Identify which cell holds the provided text, then report its (X, Y) central coordinate. 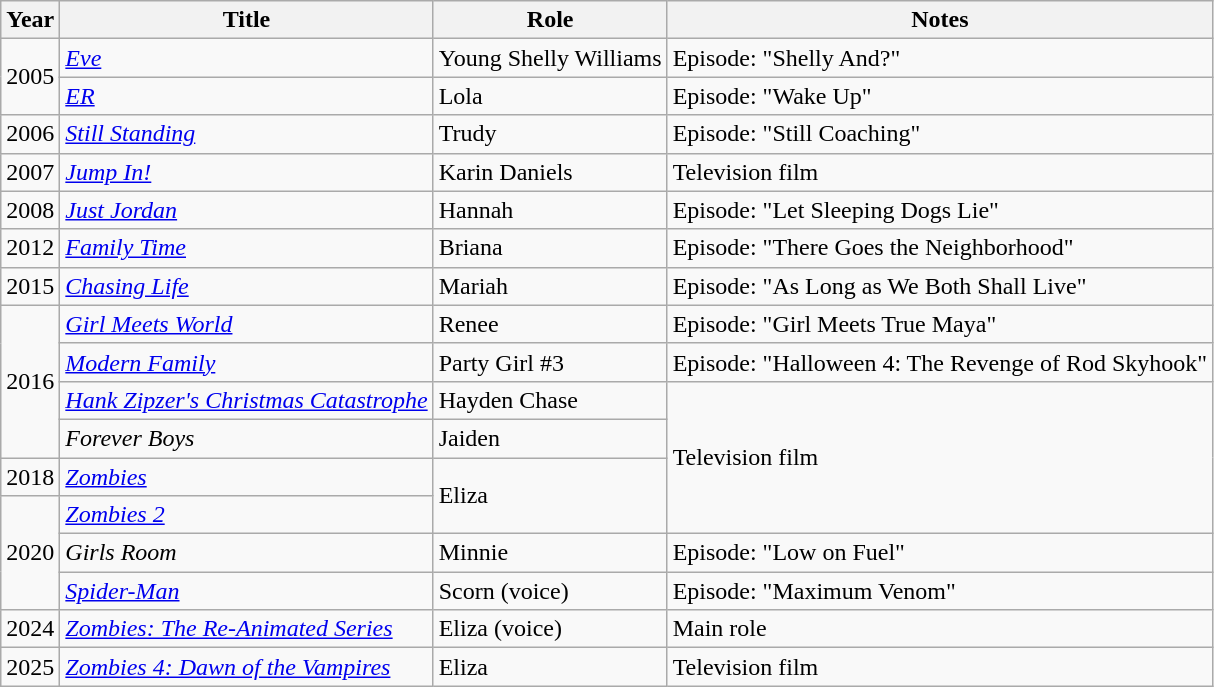
Jaiden (550, 438)
Scorn (voice) (550, 591)
2007 (30, 172)
2008 (30, 210)
2016 (30, 381)
Karin Daniels (550, 172)
Title (246, 20)
Episode: "Shelly And?" (940, 58)
Family Time (246, 248)
Young Shelly Williams (550, 58)
Zombies 2 (246, 515)
Hannah (550, 210)
Zombies (246, 477)
Eliza (voice) (550, 629)
Notes (940, 20)
Just Jordan (246, 210)
2025 (30, 667)
Episode: "Maximum Venom" (940, 591)
Still Standing (246, 134)
Party Girl #3 (550, 362)
Zombies 4: Dawn of the Vampires (246, 667)
Episode: "Halloween 4: The Revenge of Rod Skyhook" (940, 362)
Briana (550, 248)
Eve (246, 58)
Zombies: The Re-Animated Series (246, 629)
Mariah (550, 286)
Episode: "Low on Fuel" (940, 553)
2012 (30, 248)
Episode: "As Long as We Both Shall Live" (940, 286)
Episode: "There Goes the Neighborhood" (940, 248)
2018 (30, 477)
Episode: "Let Sleeping Dogs Lie" (940, 210)
Episode: "Girl Meets True Maya" (940, 324)
Episode: "Still Coaching" (940, 134)
Forever Boys (246, 438)
Renee (550, 324)
Episode: "Wake Up" (940, 96)
Year (30, 20)
Jump In! (246, 172)
2005 (30, 77)
2024 (30, 629)
Modern Family (246, 362)
Role (550, 20)
2006 (30, 134)
Girls Room (246, 553)
Chasing Life (246, 286)
2020 (30, 553)
Hayden Chase (550, 400)
Main role (940, 629)
Lola (550, 96)
Trudy (550, 134)
Spider-Man (246, 591)
2015 (30, 286)
Minnie (550, 553)
Girl Meets World (246, 324)
ER (246, 96)
Hank Zipzer's Christmas Catastrophe (246, 400)
